Capture the cell that displays the provided text and extract its [X, Y] central coordinate. 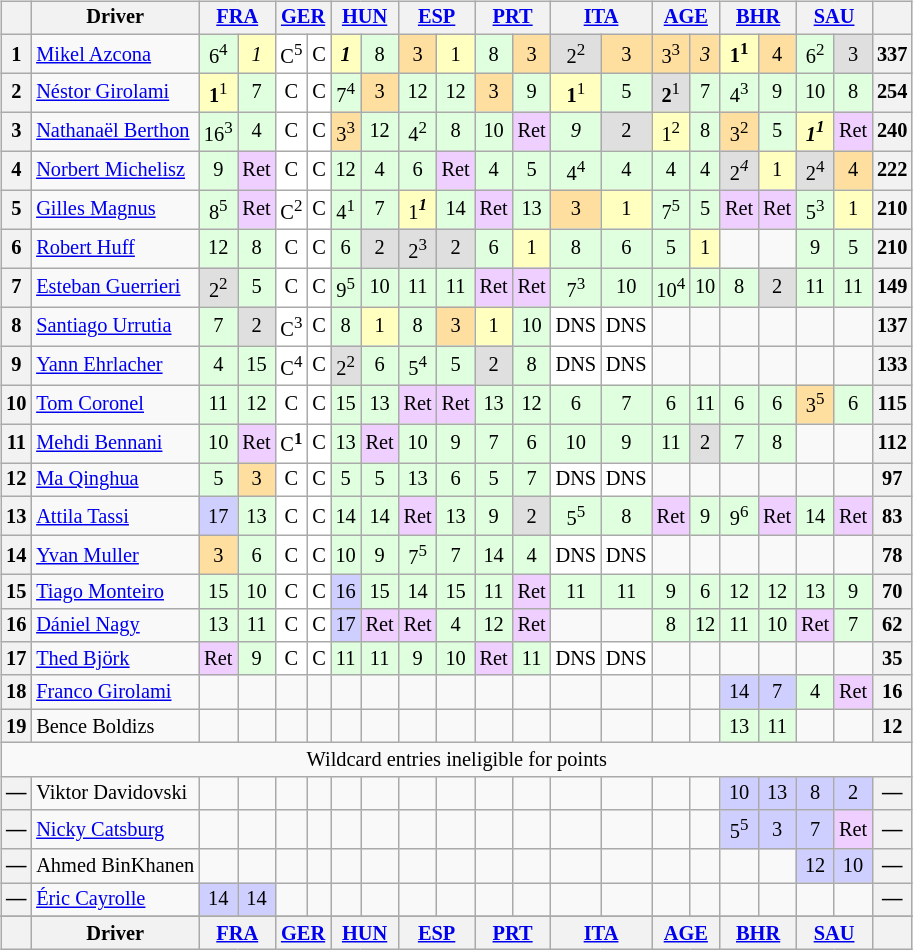
44 [576, 170]
Ahmed BinKhanen [115, 866]
Thed Björk [115, 659]
54 [418, 366]
53 [815, 210]
85 [218, 210]
Bence Boldizs [115, 726]
133 [892, 366]
112 [892, 444]
Mehdi Bennani [115, 444]
95 [346, 288]
97 [892, 480]
Yann Ehrlacher [115, 366]
Tom Coronel [115, 404]
Robert Huff [115, 248]
64 [218, 54]
96 [739, 516]
Norbert Michelisz [115, 170]
32 [739, 132]
43 [739, 92]
21 [672, 92]
42 [418, 132]
Yvan Muller [115, 554]
C3 [292, 326]
C1 [292, 444]
C5 [292, 54]
163 [218, 132]
Gilles Magnus [115, 210]
74 [346, 92]
222 [892, 170]
Dániel Nagy [115, 625]
83 [892, 516]
Tiago Monteiro [115, 591]
Néstor Girolami [115, 92]
C2 [292, 210]
70 [892, 591]
337 [892, 54]
115 [892, 404]
240 [892, 132]
Viktor Davidovski [115, 793]
Mikel Azcona [115, 54]
Ma Qinghua [115, 480]
73 [576, 288]
78 [892, 554]
Éric Cayrolle [115, 900]
Esteban Guerrieri [115, 288]
41 [346, 210]
Franco Girolami [115, 692]
Santiago Urrutia [115, 326]
Wildcard entries ineligible for points [456, 760]
137 [892, 326]
104 [672, 288]
254 [892, 92]
19 [16, 726]
Nathanaël Berthon [115, 132]
C4 [292, 366]
23 [418, 248]
149 [892, 288]
Attila Tassi [115, 516]
18 [16, 692]
Nicky Catsburg [115, 830]
